Pinpoint the cell where the given text exists, returning its (X, Y) midpoint coordinate. 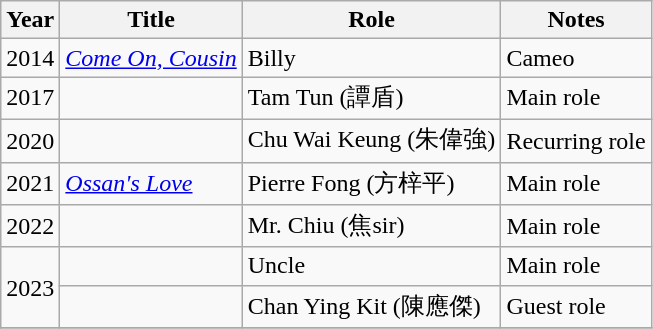
Cameo (576, 58)
2017 (30, 98)
2020 (30, 140)
Title (151, 20)
2023 (30, 288)
Ossan's Love (151, 184)
Mr. Chiu (焦sir) (372, 226)
Role (372, 20)
Guest role (576, 306)
Come On, Cousin (151, 58)
Recurring role (576, 140)
Year (30, 20)
Chu Wai Keung (朱偉強) (372, 140)
Tam Tun (譚盾) (372, 98)
Billy (372, 58)
Pierre Fong (方梓平) (372, 184)
2022 (30, 226)
Chan Ying Kit (陳應傑) (372, 306)
Uncle (372, 266)
2014 (30, 58)
2021 (30, 184)
Notes (576, 20)
